Return the (x, y) coordinate for the center point of the cell that contains the specified text.  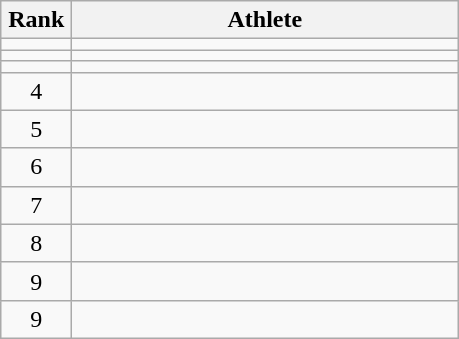
Athlete (265, 20)
6 (36, 167)
7 (36, 205)
5 (36, 129)
4 (36, 91)
8 (36, 243)
Rank (36, 20)
